Search for the cell housing the specified text and yield its (x, y) center coordinate. 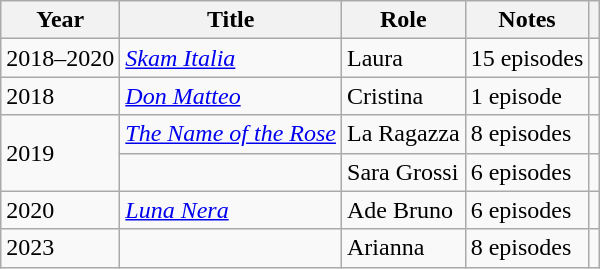
Arianna (404, 248)
Title (231, 20)
2019 (60, 153)
2023 (60, 248)
Year (60, 20)
Luna Nera (231, 210)
Sara Grossi (404, 172)
2018–2020 (60, 58)
Ade Bruno (404, 210)
2018 (60, 96)
2020 (60, 210)
La Ragazza (404, 134)
Don Matteo (231, 96)
Role (404, 20)
Laura (404, 58)
1 episode (527, 96)
Notes (527, 20)
Cristina (404, 96)
15 episodes (527, 58)
Skam Italia (231, 58)
The Name of the Rose (231, 134)
